Determine the (x, y) coordinate at the center of the cell enclosing the given text.  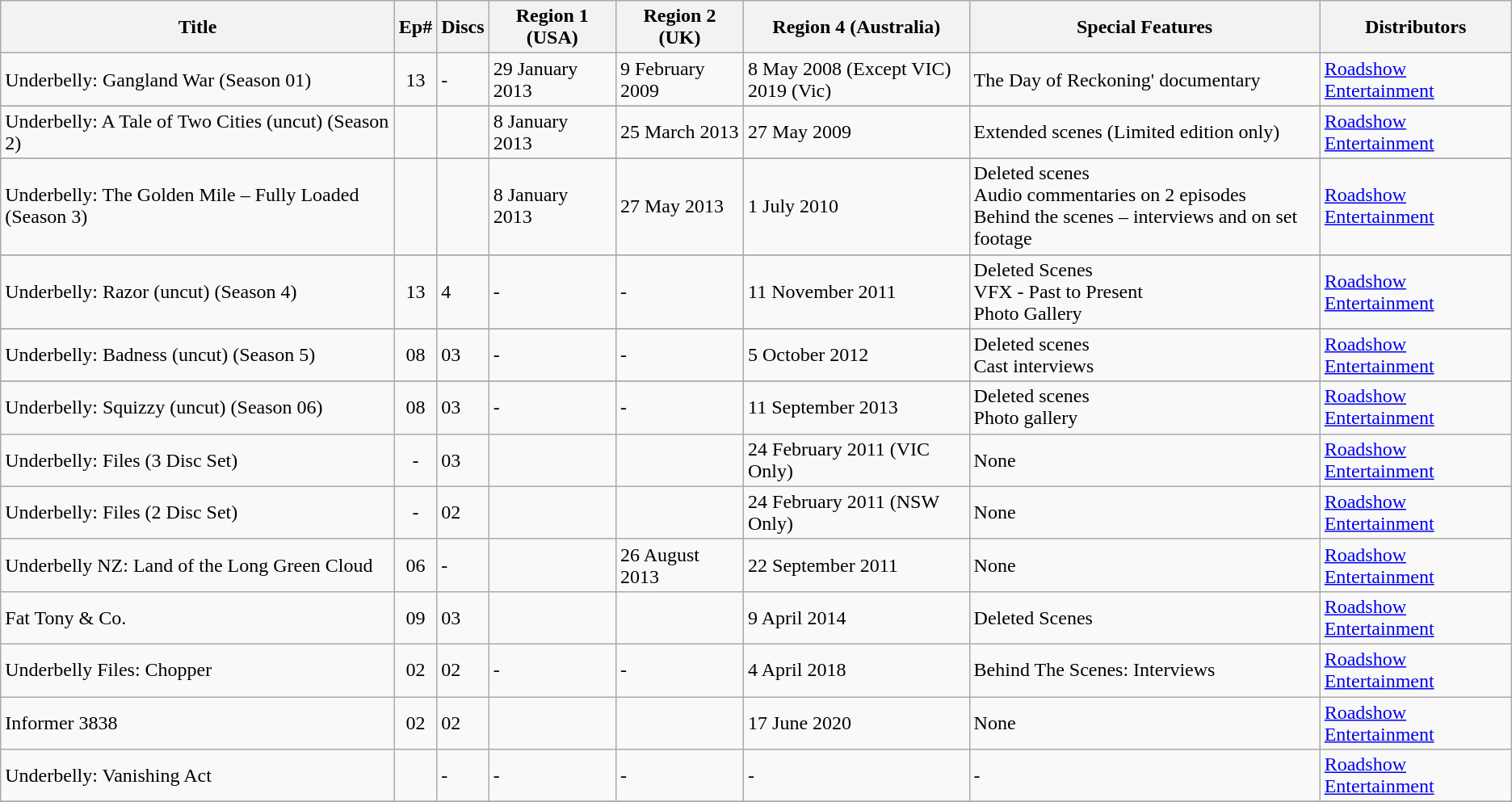
Behind The Scenes: Interviews (1144, 670)
11 November 2011 (857, 292)
Discs (463, 27)
1 July 2010 (857, 207)
8 May 2008 (Except VIC)2019 (Vic) (857, 79)
11 September 2013 (857, 407)
Extended scenes (Limited edition only) (1144, 132)
Title (198, 27)
Fat Tony & Co. (198, 617)
Underbelly: Razor (uncut) (Season 4) (198, 292)
Underbelly: A Tale of Two Cities (uncut) (Season 2) (198, 132)
Underbelly: Files (2 Disc Set) (198, 512)
Underbelly NZ: Land of the Long Green Cloud (198, 565)
4 April 2018 (857, 670)
Region 1 (USA) (552, 27)
Underbelly: Squizzy (uncut) (Season 06) (198, 407)
27 May 2013 (679, 207)
09 (415, 617)
26 August 2013 (679, 565)
29 January 2013 (552, 79)
Distributors (1415, 27)
06 (415, 565)
Special Features (1144, 27)
27 May 2009 (857, 132)
The Day of Reckoning' documentary (1144, 79)
17 June 2020 (857, 722)
24 February 2011 (VIC Only) (857, 460)
Deleted scenesCast interviews (1144, 355)
Underbelly: Vanishing Act (198, 775)
Ep# (415, 27)
24 February 2011 (NSW Only) (857, 512)
Region 4 (Australia) (857, 27)
Region 2 (UK) (679, 27)
Deleted Scenes (1144, 617)
Deleted scenesAudio commentaries on 2 episodesBehind the scenes – interviews and on set footage (1144, 207)
Deleted scenesPhoto gallery (1144, 407)
Informer 3838 (198, 722)
25 March 2013 (679, 132)
Deleted ScenesVFX - Past to PresentPhoto Gallery (1144, 292)
22 September 2011 (857, 565)
9 April 2014 (857, 617)
Underbelly: Gangland War (Season 01) (198, 79)
Underbelly Files: Chopper (198, 670)
5 October 2012 (857, 355)
Underbelly: Badness (uncut) (Season 5) (198, 355)
Underbelly: The Golden Mile – Fully Loaded (Season 3) (198, 207)
4 (463, 292)
9 February 2009 (679, 79)
Underbelly: Files (3 Disc Set) (198, 460)
